For the text-containing cell, return its midpoint in [x, y] coordinate format. 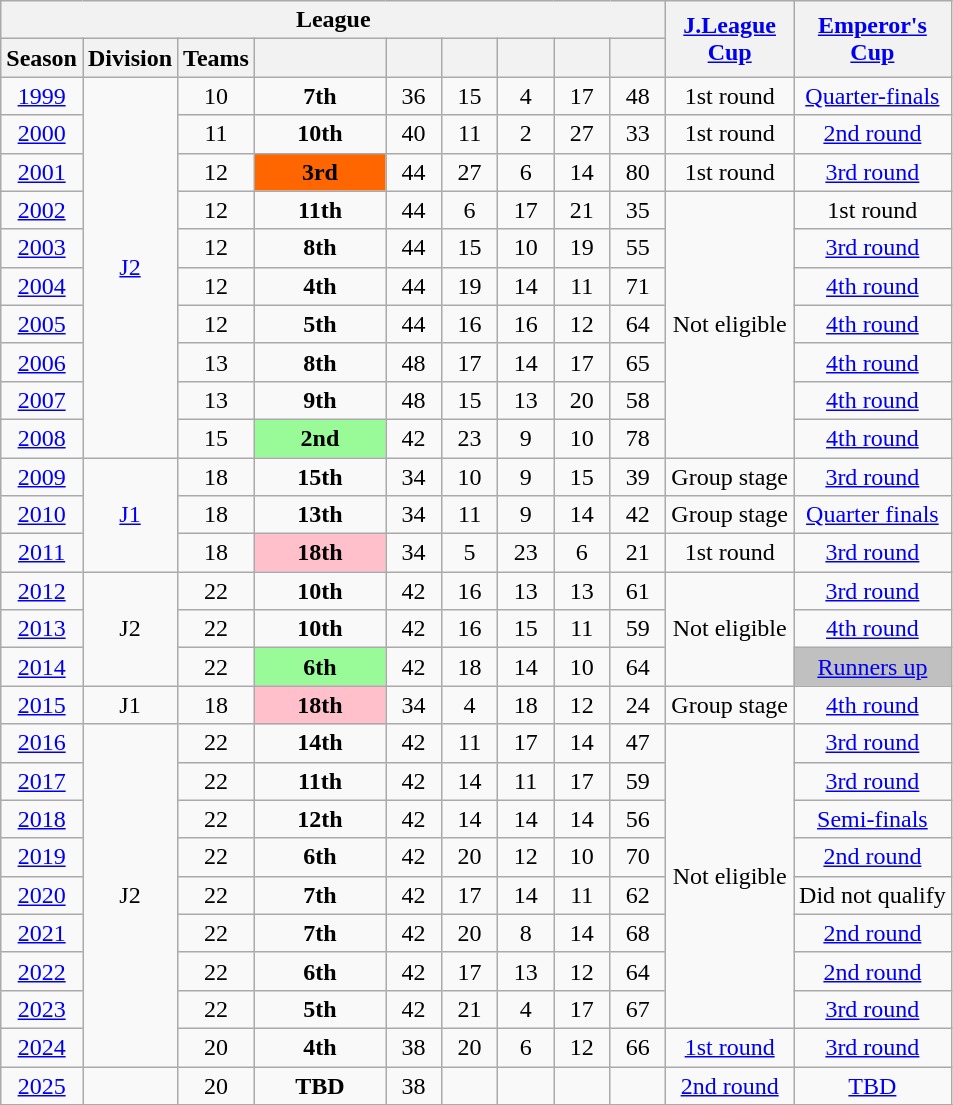
80 [638, 172]
2 [526, 134]
2008 [42, 438]
Emperor'sCup [873, 39]
58 [638, 400]
12th [320, 819]
2005 [42, 324]
36 [414, 96]
2010 [42, 515]
2025 [42, 1085]
2013 [42, 629]
15th [320, 477]
78 [638, 438]
2021 [42, 933]
8 [526, 933]
Division [130, 58]
67 [638, 1009]
2012 [42, 591]
33 [638, 134]
Season [42, 58]
24 [638, 705]
65 [638, 362]
14th [320, 743]
9th [320, 400]
2017 [42, 781]
2004 [42, 286]
68 [638, 933]
61 [638, 591]
5 [470, 553]
2020 [42, 895]
66 [638, 1047]
2nd [320, 438]
League [334, 20]
39 [638, 477]
35 [638, 210]
2018 [42, 819]
70 [638, 857]
2003 [42, 248]
62 [638, 895]
2016 [42, 743]
56 [638, 819]
2019 [42, 857]
Teams [216, 58]
13th [320, 515]
47 [638, 743]
Quarter-finals [873, 96]
J.LeagueCup [730, 39]
71 [638, 286]
2015 [42, 705]
2024 [42, 1047]
1999 [42, 96]
2000 [42, 134]
40 [414, 134]
Runners up [873, 667]
2002 [42, 210]
2023 [42, 1009]
2007 [42, 400]
2006 [42, 362]
2011 [42, 553]
2001 [42, 172]
2022 [42, 971]
3rd [320, 172]
2014 [42, 667]
Did not qualify [873, 895]
55 [638, 248]
Quarter finals [873, 515]
Semi-finals [873, 819]
2009 [42, 477]
